Pinpoint the cell where the given text exists, returning its (X, Y) midpoint coordinate. 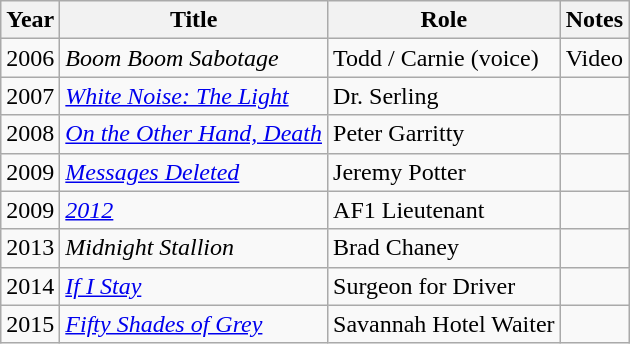
Dr. Serling (444, 96)
Surgeon for Driver (444, 286)
2015 (30, 324)
Peter Garritty (444, 134)
2013 (30, 248)
Notes (594, 20)
Title (194, 20)
Role (444, 20)
AF1 Lieutenant (444, 210)
2014 (30, 286)
2007 (30, 96)
2008 (30, 134)
If I Stay (194, 286)
Midnight Stallion (194, 248)
White Noise: The Light (194, 96)
Todd / Carnie (voice) (444, 58)
Video (594, 58)
Fifty Shades of Grey (194, 324)
2012 (194, 210)
Messages Deleted (194, 172)
Brad Chaney (444, 248)
Year (30, 20)
Savannah Hotel Waiter (444, 324)
Boom Boom Sabotage (194, 58)
2006 (30, 58)
On the Other Hand, Death (194, 134)
Jeremy Potter (444, 172)
